Return the [X, Y] coordinate for the center point of the cell that contains the specified text.  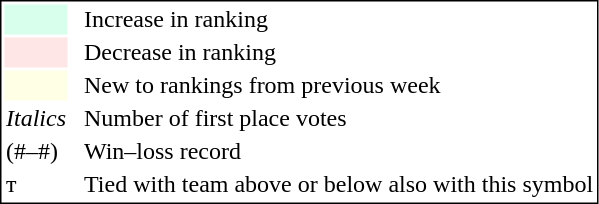
Decrease in ranking [338, 53]
т [36, 185]
Tied with team above or below also with this symbol [338, 185]
Number of first place votes [338, 119]
New to rankings from previous week [338, 85]
(#–#) [36, 151]
Increase in ranking [338, 19]
Win–loss record [338, 151]
Italics [36, 119]
